Locate the cell with the specified text and output its [X, Y] center coordinate. 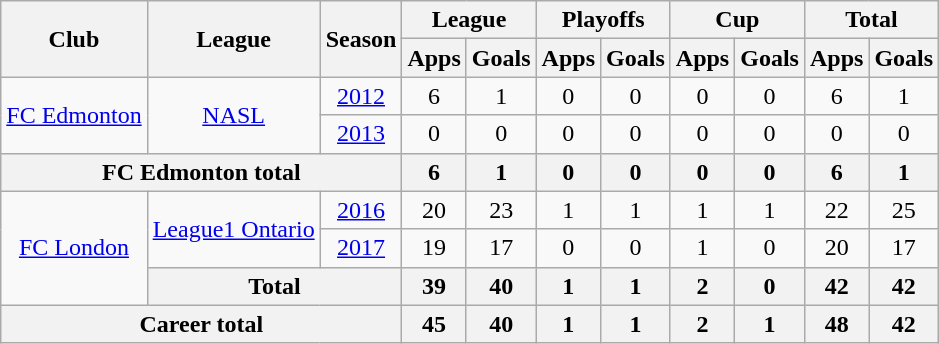
23 [501, 210]
39 [434, 286]
48 [836, 324]
19 [434, 248]
FC Edmonton total [202, 172]
Season [361, 39]
45 [434, 324]
2012 [361, 96]
Playoffs [603, 20]
League1 Ontario [234, 229]
Cup [737, 20]
25 [904, 210]
Career total [202, 324]
2016 [361, 210]
22 [836, 210]
2017 [361, 248]
FC London [74, 248]
NASL [234, 115]
FC Edmonton [74, 115]
Club [74, 39]
2013 [361, 134]
